Detect which cell encompasses the target text, then output its (X, Y) center coordinate. 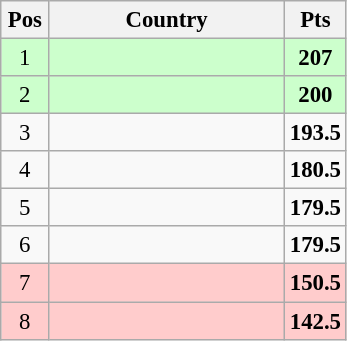
2 (25, 95)
200 (315, 95)
6 (25, 245)
8 (25, 321)
Pos (25, 20)
7 (25, 283)
4 (25, 170)
1 (25, 58)
Pts (315, 20)
207 (315, 58)
3 (25, 133)
Country (167, 20)
142.5 (315, 321)
180.5 (315, 170)
150.5 (315, 283)
5 (25, 208)
193.5 (315, 133)
